From the cell containing the given text, extract its center point as (X, Y) coordinate. 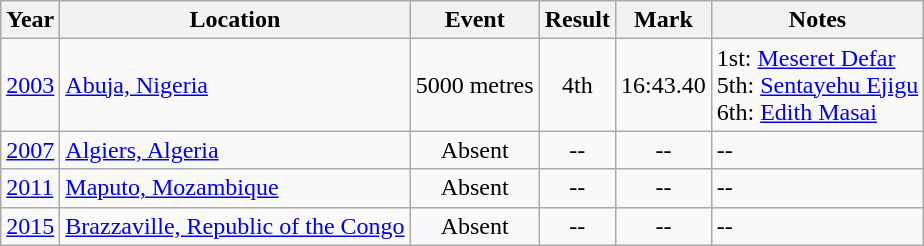
1st: Meseret Defar5th: Sentayehu Ejigu6th: Edith Masai (817, 85)
Algiers, Algeria (235, 150)
Maputo, Mozambique (235, 188)
2007 (30, 150)
Location (235, 20)
Abuja, Nigeria (235, 85)
Mark (664, 20)
2015 (30, 226)
4th (577, 85)
Notes (817, 20)
16:43.40 (664, 85)
Event (474, 20)
Result (577, 20)
Brazzaville, Republic of the Congo (235, 226)
2011 (30, 188)
Year (30, 20)
5000 metres (474, 85)
2003 (30, 85)
